Return the [X, Y] coordinate for the center point of the cell that contains the specified text.  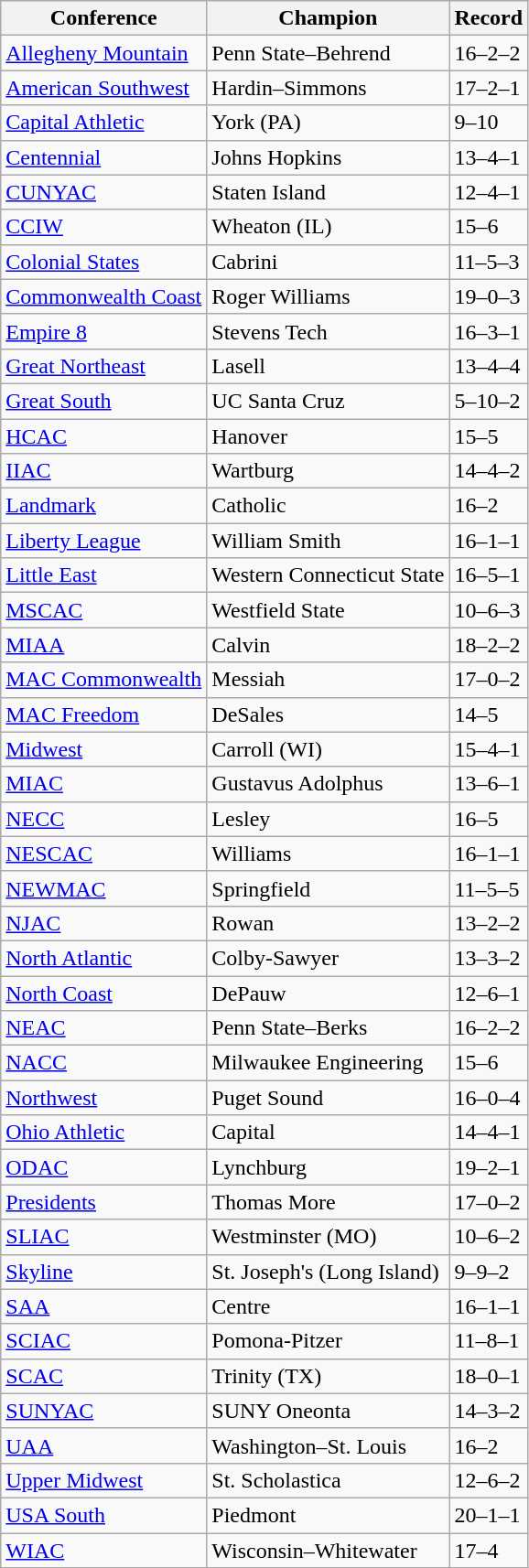
16–5–1 [489, 575]
Rowan [328, 923]
Record [489, 18]
17–4 [489, 1551]
10–6–2 [489, 1237]
19–2–1 [489, 1167]
Lesley [328, 819]
Liberty League [104, 541]
MAC Commonwealth [104, 680]
Hanover [328, 436]
18–2–2 [489, 645]
Gustavus Adolphus [328, 784]
UC Santa Cruz [328, 401]
16–3–1 [489, 331]
Centre [328, 1306]
SUNY Oneonta [328, 1411]
Landmark [104, 506]
15–4–1 [489, 749]
Capital Athletic [104, 123]
14–4–1 [489, 1133]
SCIAC [104, 1341]
Ohio Athletic [104, 1133]
Wheaton (IL) [328, 227]
William Smith [328, 541]
Conference [104, 18]
CCIW [104, 227]
Great Northeast [104, 366]
American Southwest [104, 88]
Colby-Sawyer [328, 958]
Hardin–Simmons [328, 88]
Presidents [104, 1202]
13–2–2 [489, 923]
Staten Island [328, 192]
Westminster (MO) [328, 1237]
NECC [104, 819]
SUNYAC [104, 1411]
5–10–2 [489, 401]
13–6–1 [489, 784]
11–5–5 [489, 888]
St. Joseph's (Long Island) [328, 1272]
York (PA) [328, 123]
NJAC [104, 923]
Champion [328, 18]
SAA [104, 1306]
Westfield State [328, 610]
IIAC [104, 471]
Milwaukee Engineering [328, 1063]
Trinity (TX) [328, 1376]
North Atlantic [104, 958]
Thomas More [328, 1202]
Roger Williams [328, 296]
Puget Sound [328, 1098]
Midwest [104, 749]
Northwest [104, 1098]
Little East [104, 575]
17–2–1 [489, 88]
Capital [328, 1133]
16–5 [489, 819]
Skyline [104, 1272]
St. Scholastica [328, 1480]
Catholic [328, 506]
15–5 [489, 436]
Centennial [104, 157]
20–1–1 [489, 1515]
MSCAC [104, 610]
ODAC [104, 1167]
14–3–2 [489, 1411]
Piedmont [328, 1515]
WIAC [104, 1551]
Allegheny Mountain [104, 53]
Empire 8 [104, 331]
UAA [104, 1445]
Upper Midwest [104, 1480]
Springfield [328, 888]
Commonwealth Coast [104, 296]
13–4–4 [489, 366]
DeSales [328, 714]
CUNYAC [104, 192]
Lasell [328, 366]
North Coast [104, 993]
Penn State–Behrend [328, 53]
HCAC [104, 436]
DePauw [328, 993]
12–6–1 [489, 993]
16–0–4 [489, 1098]
SCAC [104, 1376]
19–0–3 [489, 296]
NACC [104, 1063]
Johns Hopkins [328, 157]
Western Connecticut State [328, 575]
Williams [328, 854]
Calvin [328, 645]
SLIAC [104, 1237]
Cabrini [328, 262]
Lynchburg [328, 1167]
NEWMAC [104, 888]
Wisconsin–Whitewater [328, 1551]
MIAA [104, 645]
NESCAC [104, 854]
Wartburg [328, 471]
13–3–2 [489, 958]
9–10 [489, 123]
Penn State–Berks [328, 1028]
13–4–1 [489, 157]
USA South [104, 1515]
12–4–1 [489, 192]
10–6–3 [489, 610]
18–0–1 [489, 1376]
Messiah [328, 680]
Great South [104, 401]
MIAC [104, 784]
12–6–2 [489, 1480]
Carroll (WI) [328, 749]
NEAC [104, 1028]
14–5 [489, 714]
Washington–St. Louis [328, 1445]
11–8–1 [489, 1341]
MAC Freedom [104, 714]
Colonial States [104, 262]
14–4–2 [489, 471]
9–9–2 [489, 1272]
Pomona-Pitzer [328, 1341]
Stevens Tech [328, 331]
11–5–3 [489, 262]
